Search for the cell housing the specified text and yield its (X, Y) center coordinate. 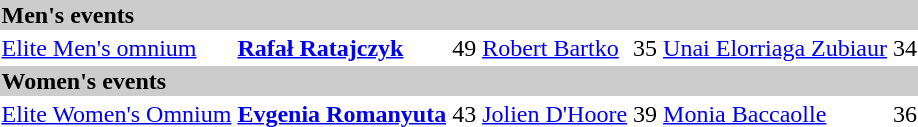
Rafał Ratajczyk (342, 48)
Unai Elorriaga Zubiaur (776, 48)
Elite Men's omnium (116, 48)
Robert Bartko (555, 48)
49 (464, 48)
35 (646, 48)
